Capture the cell that displays the provided text and extract its (X, Y) central coordinate. 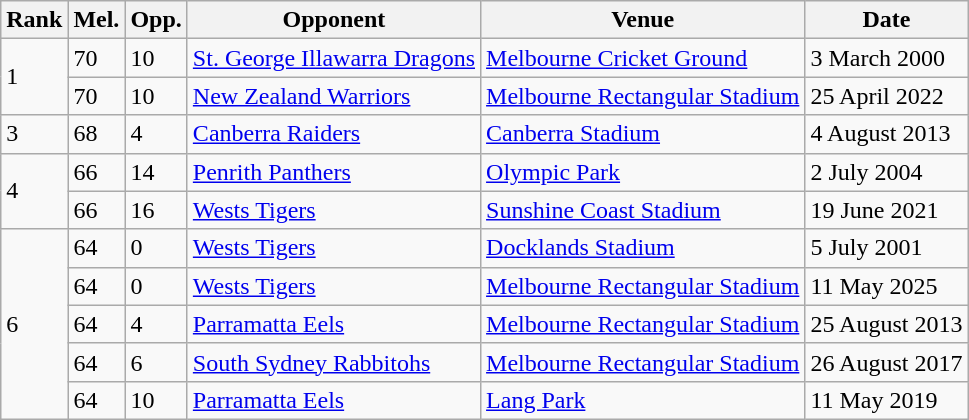
4 August 2013 (886, 134)
1 (34, 77)
5 July 2001 (886, 248)
Melbourne Cricket Ground (643, 58)
11 May 2019 (886, 400)
14 (156, 172)
2 July 2004 (886, 172)
Canberra Stadium (643, 134)
South Sydney Rabbitohs (334, 362)
Venue (643, 20)
Docklands Stadium (643, 248)
St. George Illawarra Dragons (334, 58)
Opponent (334, 20)
26 August 2017 (886, 362)
11 May 2025 (886, 286)
3 (34, 134)
Date (886, 20)
New Zealand Warriors (334, 96)
3 March 2000 (886, 58)
Lang Park (643, 400)
Rank (34, 20)
68 (96, 134)
Penrith Panthers (334, 172)
19 June 2021 (886, 210)
Canberra Raiders (334, 134)
16 (156, 210)
Mel. (96, 20)
Sunshine Coast Stadium (643, 210)
25 August 2013 (886, 324)
Olympic Park (643, 172)
Opp. (156, 20)
25 April 2022 (886, 96)
